Search for the cell housing the specified text and yield its (X, Y) center coordinate. 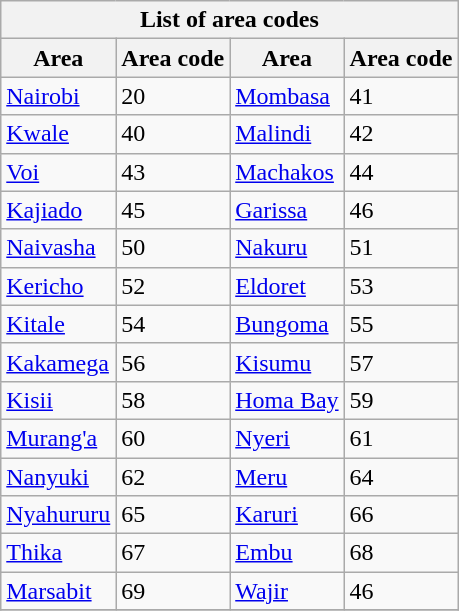
42 (401, 134)
40 (173, 134)
45 (173, 210)
52 (173, 286)
Karuri (287, 515)
Eldoret (287, 286)
Kwale (58, 134)
43 (173, 172)
67 (173, 553)
Murang'a (58, 438)
57 (401, 362)
62 (173, 477)
Naivasha (58, 248)
69 (173, 591)
Nyahururu (58, 515)
Kitale (58, 324)
Machakos (287, 172)
Garissa (287, 210)
Wajir (287, 591)
Kericho (58, 286)
60 (173, 438)
58 (173, 400)
55 (401, 324)
Marsabit (58, 591)
53 (401, 286)
20 (173, 96)
66 (401, 515)
50 (173, 248)
Kakamega (58, 362)
Nyeri (287, 438)
Meru (287, 477)
Mombasa (287, 96)
Homa Bay (287, 400)
Bungoma (287, 324)
Nairobi (58, 96)
64 (401, 477)
44 (401, 172)
Kisii (58, 400)
68 (401, 553)
54 (173, 324)
Kisumu (287, 362)
65 (173, 515)
61 (401, 438)
56 (173, 362)
Kajiado (58, 210)
List of area codes (230, 20)
51 (401, 248)
Nakuru (287, 248)
Embu (287, 553)
41 (401, 96)
Nanyuki (58, 477)
Voi (58, 172)
Malindi (287, 134)
59 (401, 400)
Thika (58, 553)
